Return the [X, Y] coordinate for the center point of the cell that contains the specified text.  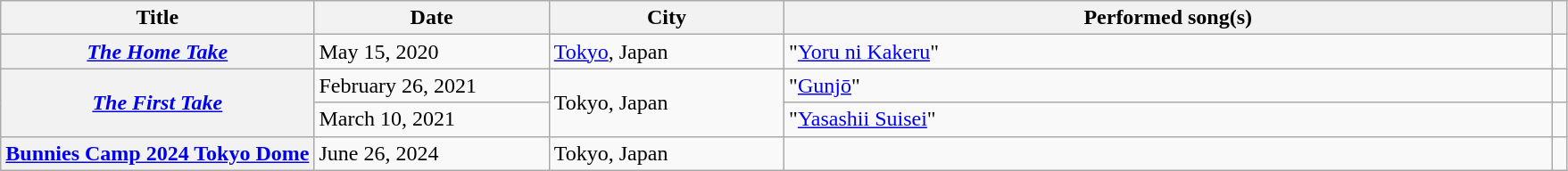
March 10, 2021 [432, 119]
"Yasashii Suisei" [1168, 119]
June 26, 2024 [432, 153]
City [666, 18]
February 26, 2021 [432, 85]
The First Take [157, 102]
Bunnies Camp 2024 Tokyo Dome [157, 153]
Date [432, 18]
May 15, 2020 [432, 52]
"Yoru ni Kakeru" [1168, 52]
Performed song(s) [1168, 18]
Title [157, 18]
The Home Take [157, 52]
"Gunjō" [1168, 85]
